Scan for the cell matching the given text and deliver its (x, y) coordinate at center. 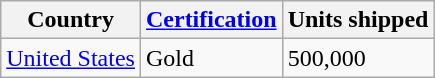
500,000 (358, 58)
Units shipped (358, 20)
Certification (211, 20)
United States (71, 58)
Gold (211, 58)
Country (71, 20)
